From the cell containing the given text, extract its center point as [X, Y] coordinate. 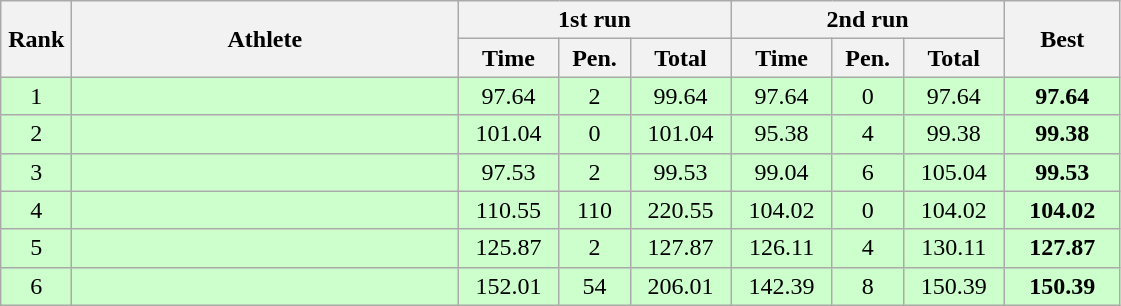
220.55 [680, 210]
110.55 [508, 210]
125.87 [508, 248]
2nd run [868, 20]
97.53 [508, 172]
99.04 [782, 172]
Rank [36, 39]
Athlete [265, 39]
54 [594, 286]
130.11 [954, 248]
1 [36, 96]
142.39 [782, 286]
95.38 [782, 134]
5 [36, 248]
206.01 [680, 286]
110 [594, 210]
105.04 [954, 172]
8 [868, 286]
1st run [594, 20]
152.01 [508, 286]
Best [1062, 39]
99.64 [680, 96]
126.11 [782, 248]
3 [36, 172]
